Search for the cell housing the specified text and yield its [X, Y] center coordinate. 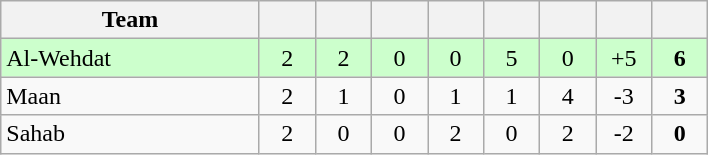
4 [568, 96]
Al-Wehdat [130, 58]
Maan [130, 96]
-3 [624, 96]
Sahab [130, 134]
5 [512, 58]
3 [680, 96]
Team [130, 20]
6 [680, 58]
+5 [624, 58]
-2 [624, 134]
